From the cell containing the given text, extract its center point as [X, Y] coordinate. 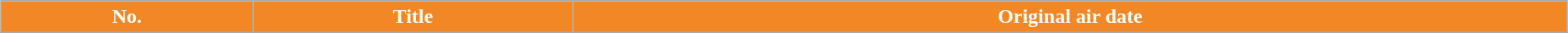
Original air date [1070, 17]
No. [127, 17]
Title [413, 17]
